For the text-containing cell, return its midpoint in [X, Y] coordinate format. 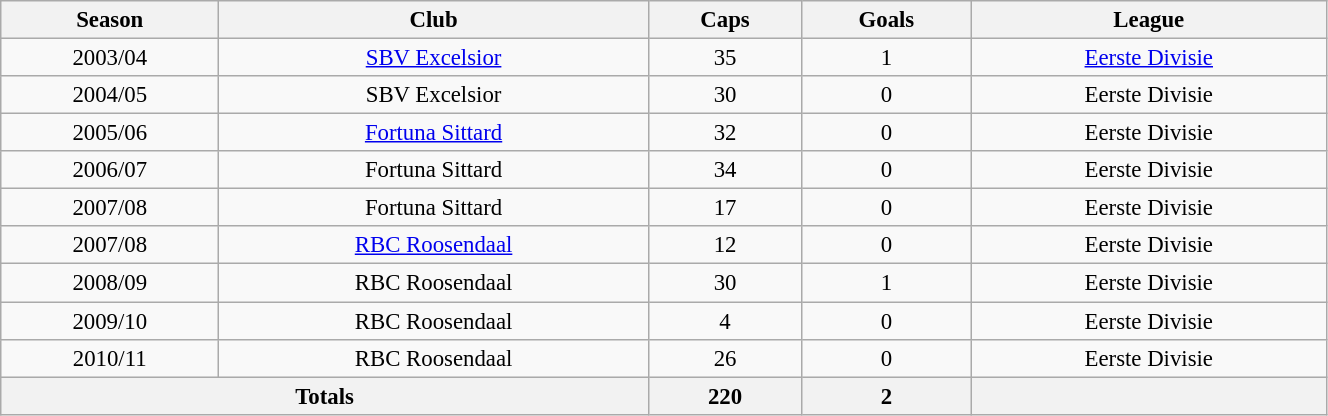
12 [724, 245]
2008/09 [110, 283]
17 [724, 208]
Caps [724, 20]
Totals [325, 396]
2006/07 [110, 170]
2010/11 [110, 358]
220 [724, 396]
Season [110, 20]
2 [886, 396]
2004/05 [110, 95]
2009/10 [110, 321]
32 [724, 133]
Goals [886, 20]
League [1148, 20]
26 [724, 358]
34 [724, 170]
2005/06 [110, 133]
2003/04 [110, 58]
35 [724, 58]
4 [724, 321]
Club [434, 20]
